Provide the (x, y) coordinate of the cell's center where the given text is located.  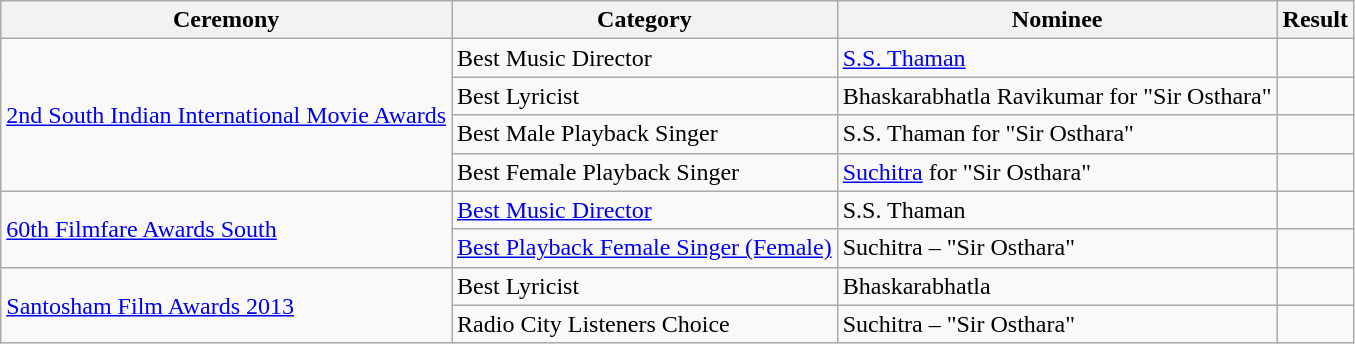
Best Male Playback Singer (645, 134)
2nd South Indian International Movie Awards (226, 115)
Bhaskarabhatla Ravikumar for "Sir Osthara" (1057, 96)
Santosham Film Awards 2013 (226, 305)
Nominee (1057, 20)
Suchitra for "Sir Osthara" (1057, 172)
60th Filmfare Awards South (226, 229)
Radio City Listeners Choice (645, 324)
Best Playback Female Singer (Female) (645, 248)
Best Female Playback Singer (645, 172)
Category (645, 20)
Ceremony (226, 20)
S.S. Thaman for "Sir Osthara" (1057, 134)
Bhaskarabhatla (1057, 286)
Result (1315, 20)
